Determine the [X, Y] coordinate at the center of the cell enclosing the given text.  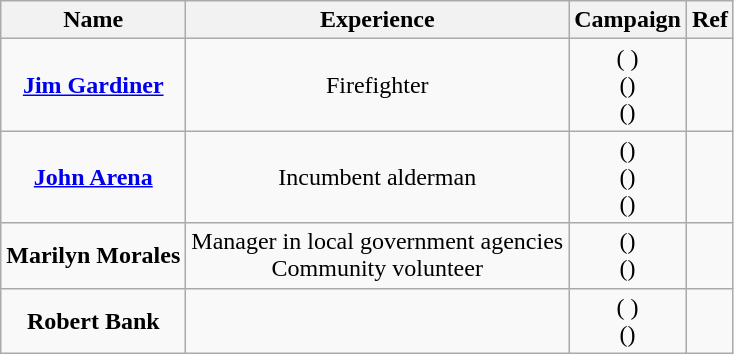
Robert Bank [94, 320]
Jim Gardiner [94, 85]
()()() [628, 177]
Campaign [628, 20]
( )()() [628, 85]
Firefighter [378, 85]
Marilyn Morales [94, 256]
Ref [710, 20]
Experience [378, 20]
Manager in local government agenciesCommunity volunteer [378, 256]
Incumbent alderman [378, 177]
Name [94, 20]
()() [628, 256]
( )() [628, 320]
John Arena [94, 177]
